Pinpoint the cell where the given text exists, returning its [X, Y] midpoint coordinate. 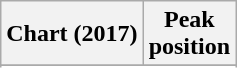
Peakposition [189, 34]
Chart (2017) [72, 34]
